Return the (x, y) coordinate for the center point of the cell that contains the specified text.  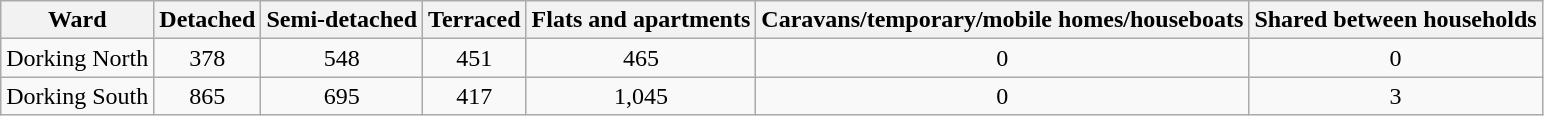
865 (208, 96)
Dorking South (78, 96)
Detached (208, 20)
3 (1396, 96)
378 (208, 58)
465 (641, 58)
Ward (78, 20)
Shared between households (1396, 20)
695 (342, 96)
Caravans/temporary/mobile homes/houseboats (1002, 20)
Terraced (474, 20)
451 (474, 58)
Dorking North (78, 58)
Flats and apartments (641, 20)
417 (474, 96)
1,045 (641, 96)
Semi-detached (342, 20)
548 (342, 58)
